Capture the cell that displays the provided text and extract its (X, Y) central coordinate. 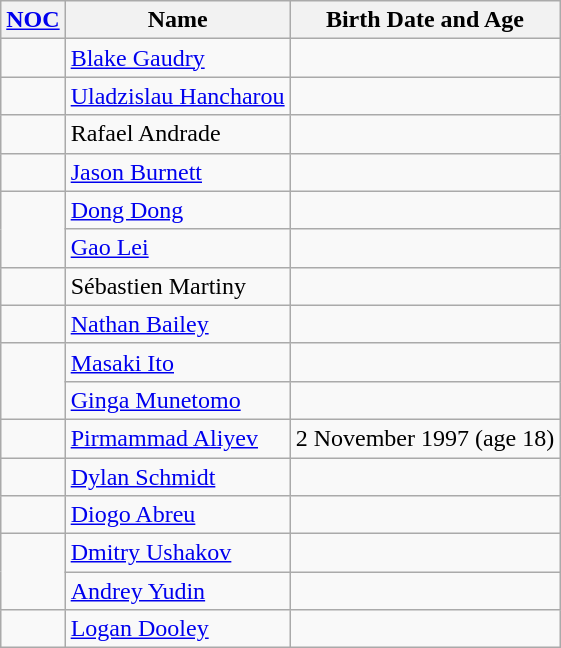
Dong Dong (178, 210)
Birth Date and Age (425, 20)
Dmitry Ushakov (178, 553)
Rafael Andrade (178, 134)
Blake Gaudry (178, 58)
Sébastien Martiny (178, 286)
Gao Lei (178, 248)
Pirmammad Aliyev (178, 438)
Dylan Schmidt (178, 477)
Andrey Yudin (178, 591)
2 November 1997 (age 18) (425, 438)
Masaki Ito (178, 362)
Ginga Munetomo (178, 400)
Uladzislau Hancharou (178, 96)
Name (178, 20)
NOC (33, 20)
Diogo Abreu (178, 515)
Jason Burnett (178, 172)
Nathan Bailey (178, 324)
Logan Dooley (178, 629)
